Return (X, Y) of the center of cell containing provided text 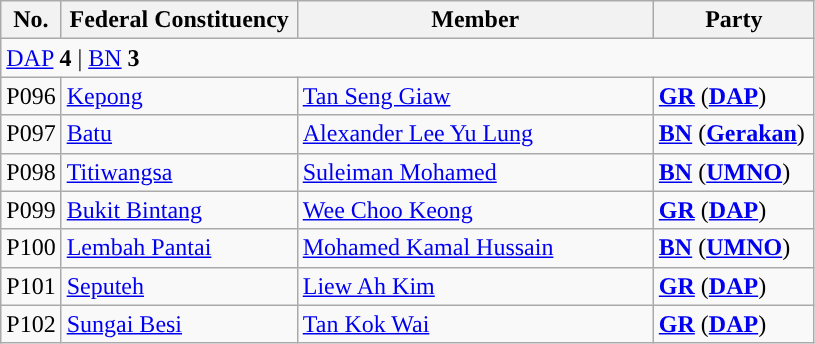
Federal Constituency (179, 20)
P099 (31, 210)
Batu (179, 134)
Mohamed Kamal Hussain (475, 248)
Party (734, 20)
Tan Seng Giaw (475, 96)
Bukit Bintang (179, 210)
Lembah Pantai (179, 248)
Liew Ah Kim (475, 286)
P097 (31, 134)
BN (Gerakan) (734, 134)
Tan Kok Wai (475, 324)
P102 (31, 324)
P096 (31, 96)
Suleiman Mohamed (475, 172)
Wee Choo Keong (475, 210)
Titiwangsa (179, 172)
P101 (31, 286)
Member (475, 20)
P100 (31, 248)
P098 (31, 172)
No. (31, 20)
Seputeh (179, 286)
DAP 4 | BN 3 (408, 58)
Sungai Besi (179, 324)
Kepong (179, 96)
Alexander Lee Yu Lung (475, 134)
